Provide the (x, y) coordinate of the cell's center where the given text is located.  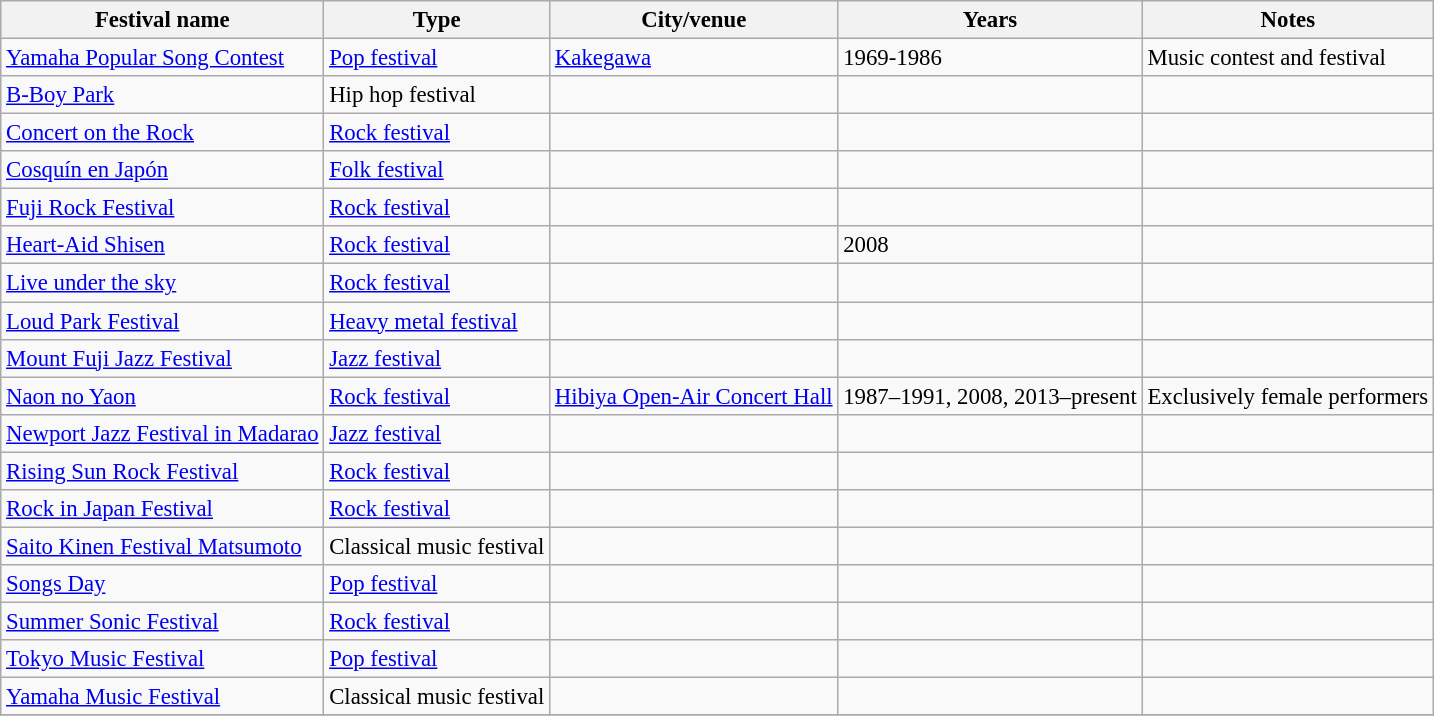
Heavy metal festival (437, 321)
1969-1986 (990, 58)
City/venue (694, 20)
B-Boy Park (162, 95)
Folk festival (437, 170)
Hibiya Open-Air Concert Hall (694, 396)
Hip hop festival (437, 95)
Summer Sonic Festival (162, 621)
1987–1991, 2008, 2013–present (990, 396)
Rising Sun Rock Festival (162, 471)
Years (990, 20)
Mount Fuji Jazz Festival (162, 358)
Heart-Aid Shisen (162, 245)
Saito Kinen Festival Matsumoto (162, 546)
Songs Day (162, 584)
Cosquín en Japón (162, 170)
Loud Park Festival (162, 321)
Yamaha Music Festival (162, 697)
2008 (990, 245)
Fuji Rock Festival (162, 208)
Naon no Yaon (162, 396)
Yamaha Popular Song Contest (162, 58)
Rock in Japan Festival (162, 509)
Exclusively female performers (1288, 396)
Festival name (162, 20)
Tokyo Music Festival (162, 659)
Newport Jazz Festival in Madarao (162, 433)
Kakegawa (694, 58)
Notes (1288, 20)
Type (437, 20)
Concert on the Rock (162, 133)
Music contest and festival (1288, 58)
Live under the sky (162, 283)
